Return the (X, Y) coordinate for the center point of the cell that contains the specified text.  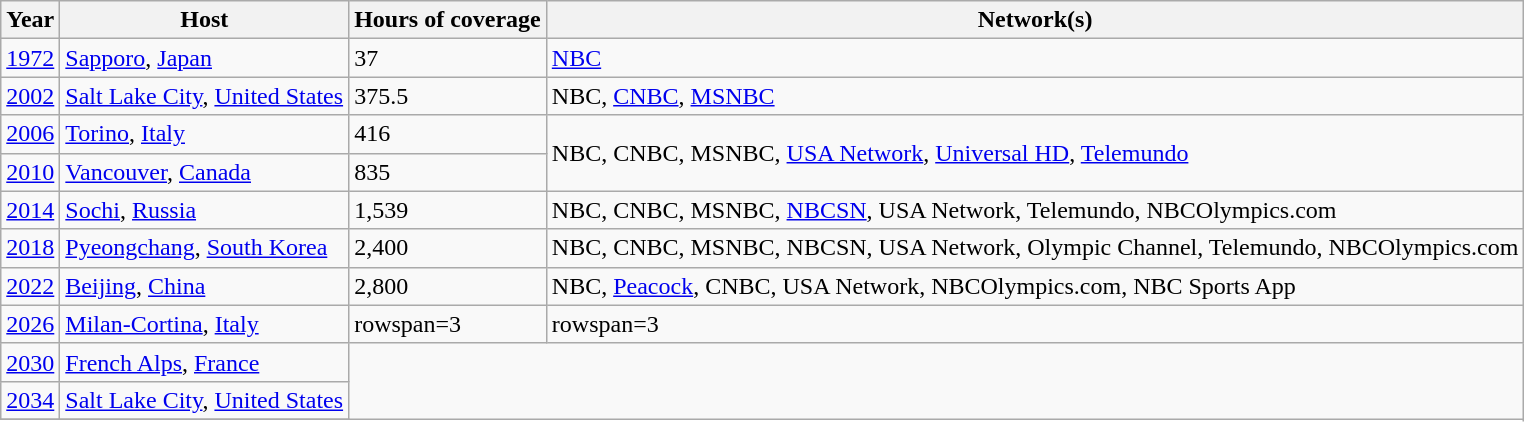
375.5 (448, 96)
1972 (30, 58)
NBC, CNBC, MSNBC, USA Network, Universal HD, Telemundo (1035, 153)
NBC, CNBC, MSNBC, NBCSN, USA Network, Olympic Channel, Telemundo, NBCOlympics.com (1035, 248)
835 (448, 172)
NBC, CNBC, MSNBC (1035, 96)
Network(s) (1035, 20)
1,539 (448, 210)
Sapporo, Japan (204, 58)
Milan-Cortina, Italy (204, 324)
2,800 (448, 286)
Vancouver, Canada (204, 172)
2010 (30, 172)
NBC, Peacock, CNBC, USA Network, NBCOlympics.com, NBC Sports App (1035, 286)
NBC (1035, 58)
2026 (30, 324)
Pyeongchang, South Korea (204, 248)
Hours of coverage (448, 20)
2014 (30, 210)
2,400 (448, 248)
37 (448, 58)
NBC, CNBC, MSNBC, NBCSN, USA Network, Telemundo, NBCOlympics.com (1035, 210)
French Alps, France (204, 362)
Sochi, Russia (204, 210)
2030 (30, 362)
2018 (30, 248)
2022 (30, 286)
2002 (30, 96)
2006 (30, 134)
Torino, Italy (204, 134)
2034 (30, 400)
Host (204, 20)
Year (30, 20)
Beijing, China (204, 286)
416 (448, 134)
